Find where the given text appears and provide that cell's center as [X, Y] coordinate. 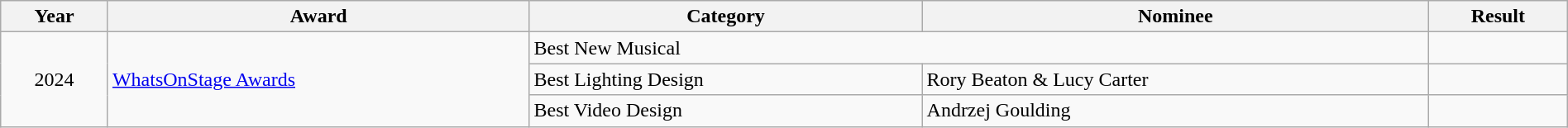
Result [1498, 17]
Award [318, 17]
Nominee [1175, 17]
Best New Musical [979, 48]
Best Lighting Design [726, 79]
Year [55, 17]
Rory Beaton & Lucy Carter [1175, 79]
Best Video Design [726, 111]
Andrzej Goulding [1175, 111]
WhatsOnStage Awards [318, 79]
Category [726, 17]
2024 [55, 79]
